Capture the cell that displays the provided text and extract its (x, y) central coordinate. 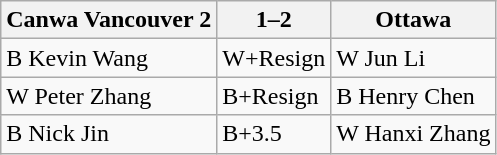
B Henry Chen (414, 96)
W+Resign (274, 58)
Canwa Vancouver 2 (109, 20)
W Hanxi Zhang (414, 134)
W Jun Li (414, 58)
Ottawa (414, 20)
B+3.5 (274, 134)
B+Resign (274, 96)
1–2 (274, 20)
B Nick Jin (109, 134)
B Kevin Wang (109, 58)
W Peter Zhang (109, 96)
